From the cell containing the given text, extract its center point as [X, Y] coordinate. 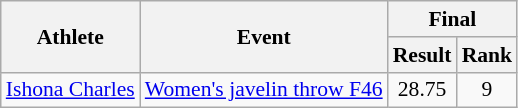
Rank [488, 55]
Final [452, 19]
9 [488, 90]
28.75 [422, 90]
Ishona Charles [70, 90]
Event [264, 36]
Women's javelin throw F46 [264, 90]
Result [422, 55]
Athlete [70, 36]
